Extract the (x, y) coordinate from the center of the cell holding the provided text.  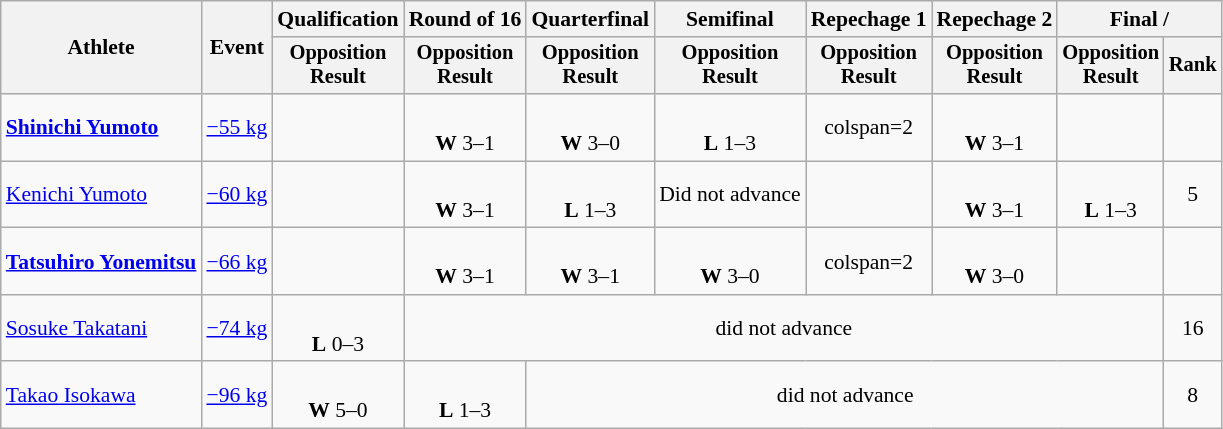
Takao Isokawa (102, 396)
Repechage 1 (869, 19)
Sosuke Takatani (102, 328)
Quarterfinal (590, 19)
−66 kg (236, 262)
Athlete (102, 48)
8 (1193, 396)
L 0–3 (338, 328)
Event (236, 48)
Semifinal (730, 19)
Qualification (338, 19)
5 (1193, 194)
16 (1193, 328)
Rank (1193, 66)
−55 kg (236, 128)
Final / (1139, 19)
W 5–0 (338, 396)
−60 kg (236, 194)
Kenichi Yumoto (102, 194)
Shinichi Yumoto (102, 128)
−96 kg (236, 396)
Round of 16 (466, 19)
Tatsuhiro Yonemitsu (102, 262)
Repechage 2 (995, 19)
−74 kg (236, 328)
Did not advance (730, 194)
